Determine the [X, Y] coordinate at the center of the cell enclosing the given text.  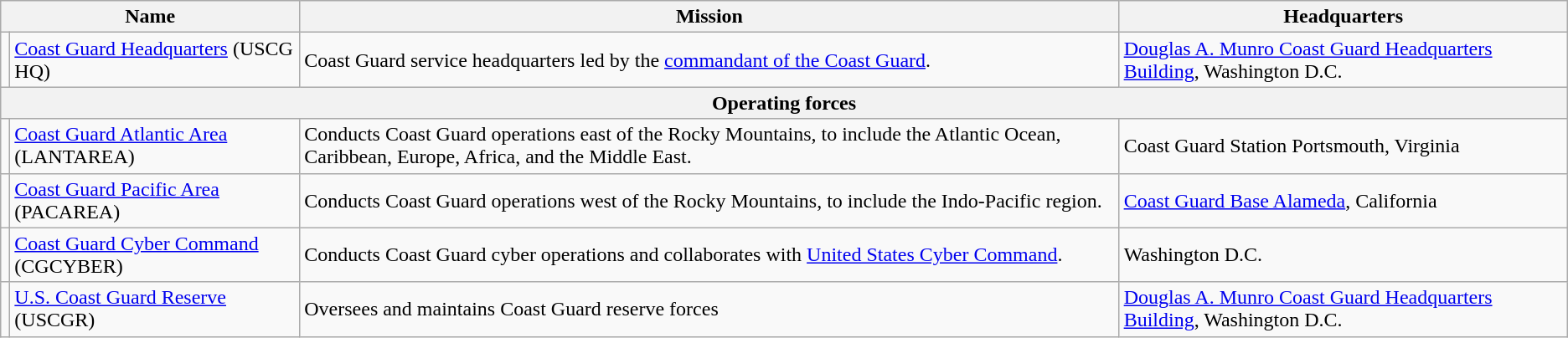
Name [151, 17]
Operating forces [784, 103]
Oversees and maintains Coast Guard reserve forces [709, 310]
Coast Guard Cyber Command (CGCYBER) [155, 254]
U.S. Coast Guard Reserve (USCGR) [155, 310]
Coast Guard Headquarters (USCG HQ) [155, 60]
Coast Guard Atlantic Area (LANTAREA) [155, 146]
Coast Guard Station Portsmouth, Virginia [1344, 146]
Conducts Coast Guard operations east of the Rocky Mountains, to include the Atlantic Ocean, Caribbean, Europe, Africa, and the Middle East. [709, 146]
Conducts Coast Guard cyber operations and collaborates with United States Cyber Command. [709, 254]
Mission [709, 17]
Coast Guard service headquarters led by the commandant of the Coast Guard. [709, 60]
Coast Guard Pacific Area (PACAREA) [155, 201]
Coast Guard Base Alameda, California [1344, 201]
Conducts Coast Guard operations west of the Rocky Mountains, to include the Indo-Pacific region. [709, 201]
Washington D.C. [1344, 254]
Headquarters [1344, 17]
